Return the [X, Y] coordinate for the center point of the cell that contains the specified text.  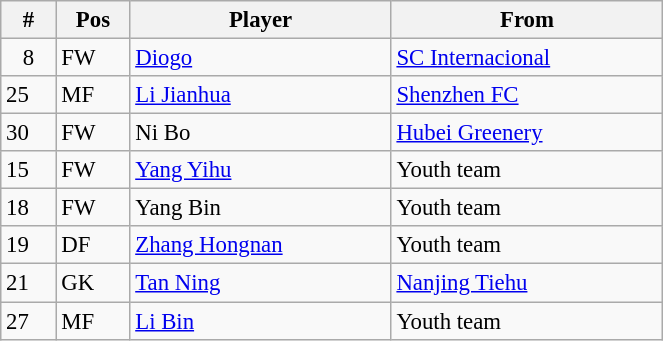
Li Jianhua [260, 95]
From [527, 20]
DF [93, 245]
25 [28, 95]
Pos [93, 20]
Yang Bin [260, 208]
Diogo [260, 58]
GK [93, 283]
Ni Bo [260, 133]
19 [28, 245]
Player [260, 20]
SC Internacional [527, 58]
15 [28, 170]
# [28, 20]
Li Bin [260, 321]
18 [28, 208]
Hubei Greenery [527, 133]
Tan Ning [260, 283]
27 [28, 321]
30 [28, 133]
Yang Yihu [260, 170]
Nanjing Tiehu [527, 283]
Zhang Hongnan [260, 245]
8 [28, 58]
21 [28, 283]
Shenzhen FC [527, 95]
